From the cell containing the given text, extract its center point as (x, y) coordinate. 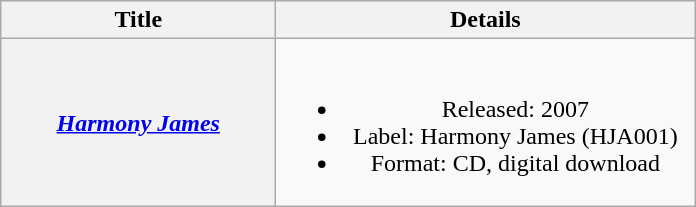
Details (486, 20)
Released: 2007Label: Harmony James (HJA001)Format: CD, digital download (486, 122)
Harmony James (138, 122)
Title (138, 20)
